Pinpoint the cell where the given text exists, returning its (X, Y) midpoint coordinate. 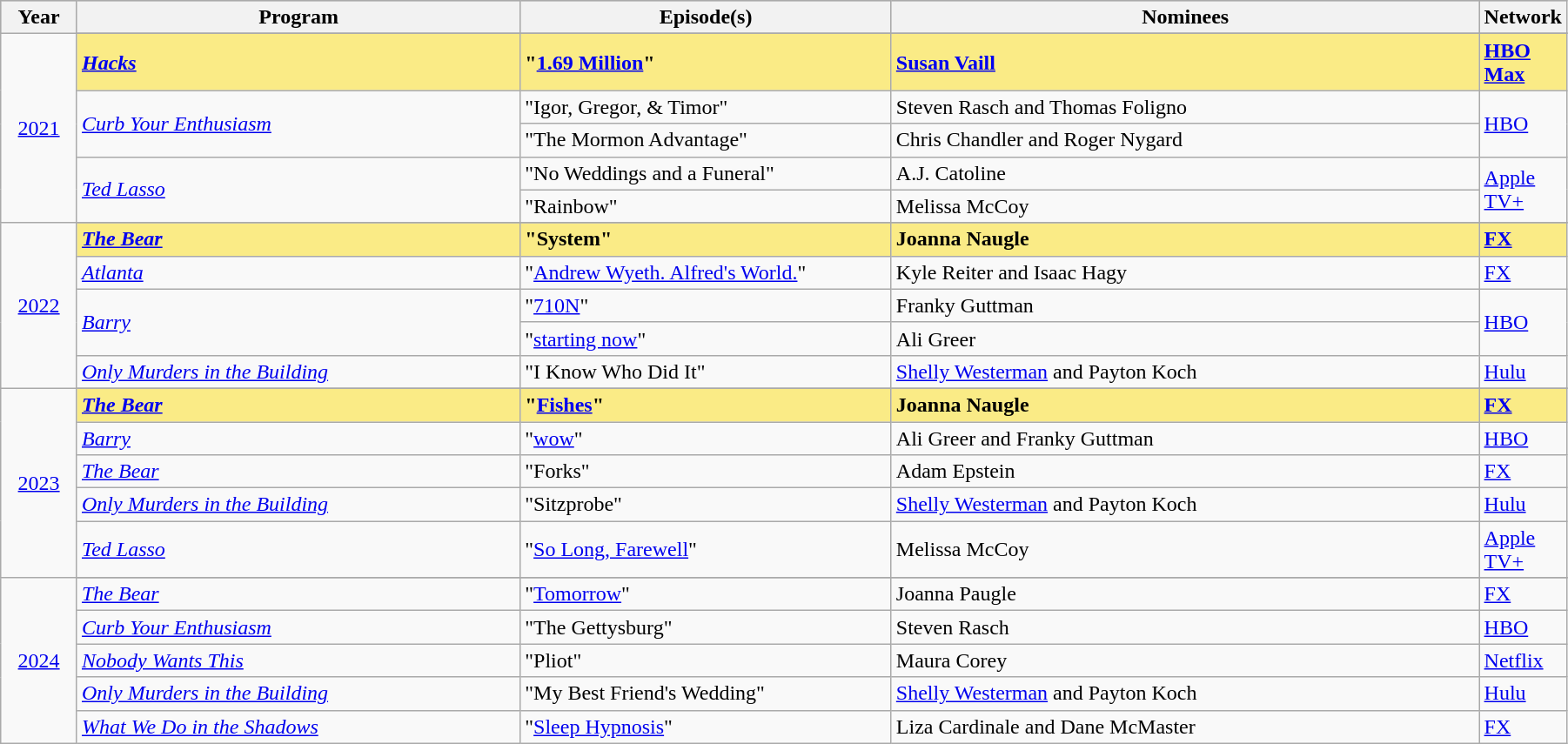
Hacks (298, 63)
"Sitzprobe" (707, 505)
Adam Epstein (1185, 472)
2023 (39, 482)
Ali Greer and Franky Guttman (1185, 438)
Nobody Wants This (298, 660)
Netflix (1523, 660)
Maura Corey (1185, 660)
"I Know Who Did It" (707, 372)
"Forks" (707, 472)
Network (1523, 17)
2024 (39, 660)
"Sleep Hypnosis" (707, 727)
"System" (707, 239)
"Fishes" (707, 405)
Nominees (1185, 17)
Chris Chandler and Roger Nygard (1185, 140)
Steven Rasch (1185, 627)
Atlanta (298, 272)
Ali Greer (1185, 338)
"The Mormon Advantage" (707, 140)
A.J. Catoline (1185, 173)
Steven Rasch and Thomas Foligno (1185, 107)
"Rainbow" (707, 206)
"1.69 Million" (707, 63)
Kyle Reiter and Isaac Hagy (1185, 272)
"Tomorrow" (707, 594)
"starting now" (707, 338)
"Igor, Gregor, & Timor" (707, 107)
"The Gettysburg" (707, 627)
Susan Vaill (1185, 63)
Joanna Paugle (1185, 594)
"Andrew Wyeth. Alfred's World." (707, 272)
2021 (39, 129)
Year (39, 17)
Franky Guttman (1185, 305)
What We Do in the Shadows (298, 727)
2022 (39, 305)
"wow" (707, 438)
"No Weddings and a Funeral" (707, 173)
Episode(s) (707, 17)
Liza Cardinale and Dane McMaster (1185, 727)
HBO Max (1523, 63)
"So Long, Farewell" (707, 550)
"My Best Friend's Wedding" (707, 694)
"Pliot" (707, 660)
"710N" (707, 305)
Program (298, 17)
